Output the (X, Y) coordinate of the center of the cell containing the given text.  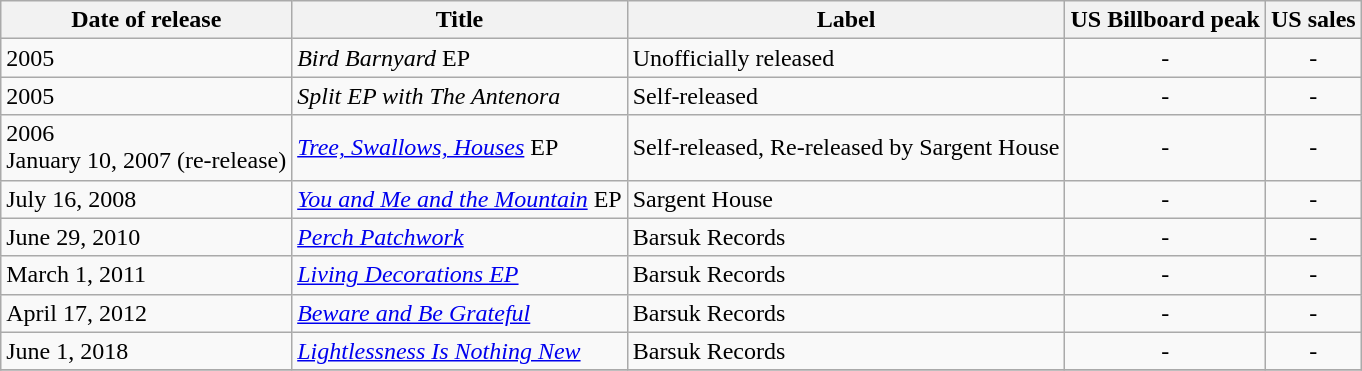
Self-released, Re-released by Sargent House (846, 148)
Self-released (846, 96)
2006January 10, 2007 (re-release) (146, 148)
Tree, Swallows, Houses EP (460, 148)
April 17, 2012 (146, 313)
July 16, 2008 (146, 199)
US sales (1313, 20)
Lightlessness Is Nothing New (460, 351)
Label (846, 20)
June 1, 2018 (146, 351)
June 29, 2010 (146, 237)
March 1, 2011 (146, 275)
Split EP with The Antenora (460, 96)
Sargent House (846, 199)
Living Decorations EP (460, 275)
Bird Barnyard EP (460, 58)
Date of release (146, 20)
Unofficially released (846, 58)
You and Me and the Mountain EP (460, 199)
Perch Patchwork (460, 237)
US Billboard peak (1165, 20)
Title (460, 20)
Beware and Be Grateful (460, 313)
